Pinpoint the cell where the given text exists, returning its (X, Y) midpoint coordinate. 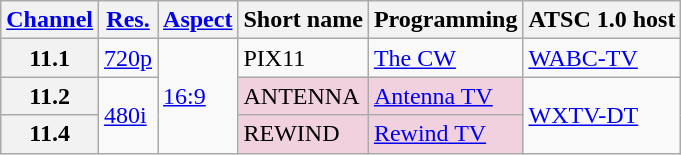
Antenna TV (446, 96)
Aspect (198, 20)
16:9 (198, 96)
Short name (303, 20)
The CW (446, 58)
11.1 (50, 58)
PIX11 (303, 58)
WXTV-DT (602, 115)
11.2 (50, 96)
Channel (50, 20)
Programming (446, 20)
720p (128, 58)
Rewind TV (446, 134)
11.4 (50, 134)
ANTENNA (303, 96)
ATSC 1.0 host (602, 20)
480i (128, 115)
REWIND (303, 134)
Res. (128, 20)
WABC-TV (602, 58)
